Locate the cell with the specified text and output its [X, Y] center coordinate. 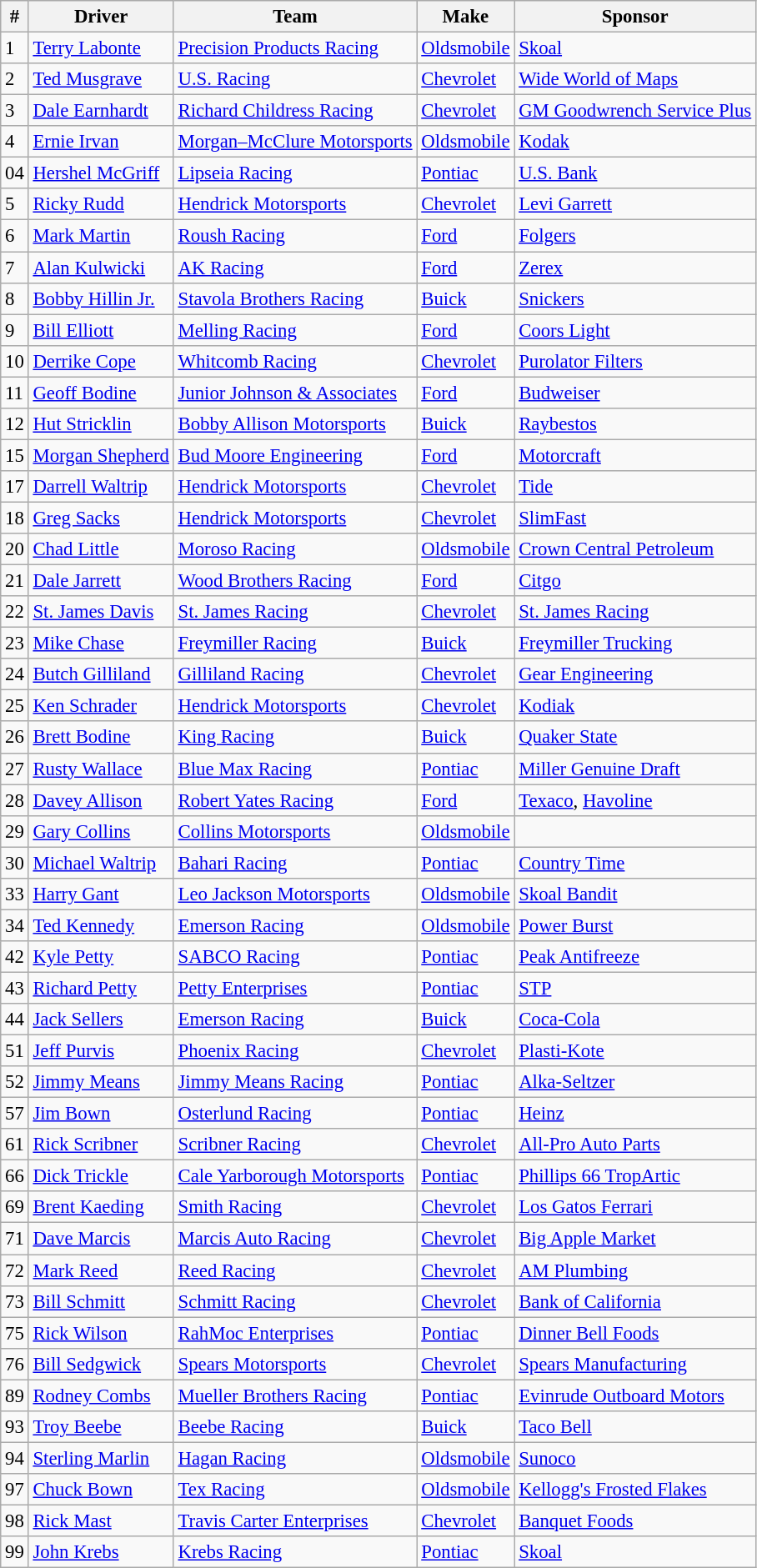
Hagan Racing [295, 1458]
Dale Jarrett [101, 581]
Bill Elliott [101, 330]
Butch Gilliland [101, 674]
66 [15, 1176]
71 [15, 1239]
22 [15, 612]
STP [635, 988]
98 [15, 1520]
Snickers [635, 298]
1 [15, 48]
Roush Racing [295, 236]
Sponsor [635, 17]
Gilliland Racing [295, 674]
Gear Engineering [635, 674]
61 [15, 1145]
All-Pro Auto Parts [635, 1145]
AM Plumbing [635, 1270]
Driver [101, 17]
57 [15, 1114]
Wide World of Maps [635, 79]
Mike Chase [101, 644]
26 [15, 738]
Motorcraft [635, 455]
Texaco, Havoline [635, 800]
SABCO Racing [295, 957]
RahMoc Enterprises [295, 1333]
Beebe Racing [295, 1427]
Banquet Foods [635, 1520]
Moroso Racing [295, 549]
Alka-Seltzer [635, 1082]
Darrell Waltrip [101, 487]
Geoff Bodine [101, 393]
Rick Scribner [101, 1145]
# [15, 17]
Brent Kaeding [101, 1208]
Dinner Bell Foods [635, 1333]
Rusty Wallace [101, 769]
Brett Bodine [101, 738]
Folgers [635, 236]
Freymiller Racing [295, 644]
Spears Manufacturing [635, 1364]
Spears Motorsports [295, 1364]
Rick Mast [101, 1520]
94 [15, 1458]
04 [15, 173]
2 [15, 79]
Marcis Auto Racing [295, 1239]
Big Apple Market [635, 1239]
Morgan Shepherd [101, 455]
93 [15, 1427]
Junior Johnson & Associates [295, 393]
8 [15, 298]
John Krebs [101, 1552]
Raybestos [635, 424]
76 [15, 1364]
AK Racing [295, 268]
Derrike Cope [101, 361]
97 [15, 1490]
52 [15, 1082]
Crown Central Petroleum [635, 549]
Rick Wilson [101, 1333]
Ted Kennedy [101, 925]
Bank of California [635, 1301]
21 [15, 581]
Plasti-Kote [635, 1051]
Bobby Allison Motorsports [295, 424]
Richard Petty [101, 988]
29 [15, 831]
4 [15, 142]
Coca-Cola [635, 1019]
Terry Labonte [101, 48]
Skoal Bandit [635, 894]
Leo Jackson Motorsports [295, 894]
Taco Bell [635, 1427]
Osterlund Racing [295, 1114]
King Racing [295, 738]
Freymiller Trucking [635, 644]
Kellogg's Frosted Flakes [635, 1490]
Purolator Filters [635, 361]
Coors Light [635, 330]
6 [15, 236]
Evinrude Outboard Motors [635, 1395]
18 [15, 518]
Petty Enterprises [295, 988]
Jimmy Means Racing [295, 1082]
Stavola Brothers Racing [295, 298]
44 [15, 1019]
3 [15, 111]
Quaker State [635, 738]
Sterling Marlin [101, 1458]
73 [15, 1301]
Dale Earnhardt [101, 111]
23 [15, 644]
Scribner Racing [295, 1145]
Collins Motorsports [295, 831]
Rodney Combs [101, 1395]
Jack Sellers [101, 1019]
Phillips 66 TropArtic [635, 1176]
Sunoco [635, 1458]
Dick Trickle [101, 1176]
Chad Little [101, 549]
27 [15, 769]
Ted Musgrave [101, 79]
Los Gatos Ferrari [635, 1208]
Krebs Racing [295, 1552]
U.S. Bank [635, 173]
20 [15, 549]
34 [15, 925]
Miller Genuine Draft [635, 769]
Tex Racing [295, 1490]
SlimFast [635, 518]
24 [15, 674]
GM Goodwrench Service Plus [635, 111]
Bahari Racing [295, 863]
Peak Antifreeze [635, 957]
30 [15, 863]
Phoenix Racing [295, 1051]
72 [15, 1270]
43 [15, 988]
25 [15, 706]
Jim Bown [101, 1114]
Gary Collins [101, 831]
Whitcomb Racing [295, 361]
Mark Martin [101, 236]
10 [15, 361]
Bill Sedgwick [101, 1364]
Ernie Irvan [101, 142]
Kodak [635, 142]
Precision Products Racing [295, 48]
Levi Garrett [635, 204]
Kodiak [635, 706]
Country Time [635, 863]
5 [15, 204]
Jimmy Means [101, 1082]
Make [465, 17]
Lipseia Racing [295, 173]
Troy Beebe [101, 1427]
Blue Max Racing [295, 769]
Power Burst [635, 925]
Kyle Petty [101, 957]
Richard Childress Racing [295, 111]
Zerex [635, 268]
Mueller Brothers Racing [295, 1395]
33 [15, 894]
75 [15, 1333]
Budweiser [635, 393]
Heinz [635, 1114]
28 [15, 800]
Hershel McGriff [101, 173]
Team [295, 17]
Alan Kulwicki [101, 268]
Mark Reed [101, 1270]
69 [15, 1208]
Bill Schmitt [101, 1301]
9 [15, 330]
Robert Yates Racing [295, 800]
99 [15, 1552]
Greg Sacks [101, 518]
89 [15, 1395]
Michael Waltrip [101, 863]
42 [15, 957]
51 [15, 1051]
Bud Moore Engineering [295, 455]
Citgo [635, 581]
Bobby Hillin Jr. [101, 298]
Harry Gant [101, 894]
Hut Stricklin [101, 424]
Chuck Bown [101, 1490]
Reed Racing [295, 1270]
Schmitt Racing [295, 1301]
Morgan–McClure Motorsports [295, 142]
Travis Carter Enterprises [295, 1520]
Ken Schrader [101, 706]
Tide [635, 487]
12 [15, 424]
U.S. Racing [295, 79]
7 [15, 268]
Dave Marcis [101, 1239]
17 [15, 487]
Davey Allison [101, 800]
Ricky Rudd [101, 204]
Jeff Purvis [101, 1051]
15 [15, 455]
11 [15, 393]
Smith Racing [295, 1208]
St. James Davis [101, 612]
Melling Racing [295, 330]
Wood Brothers Racing [295, 581]
Cale Yarborough Motorsports [295, 1176]
